Identify which cell holds the provided text, then report its (x, y) central coordinate. 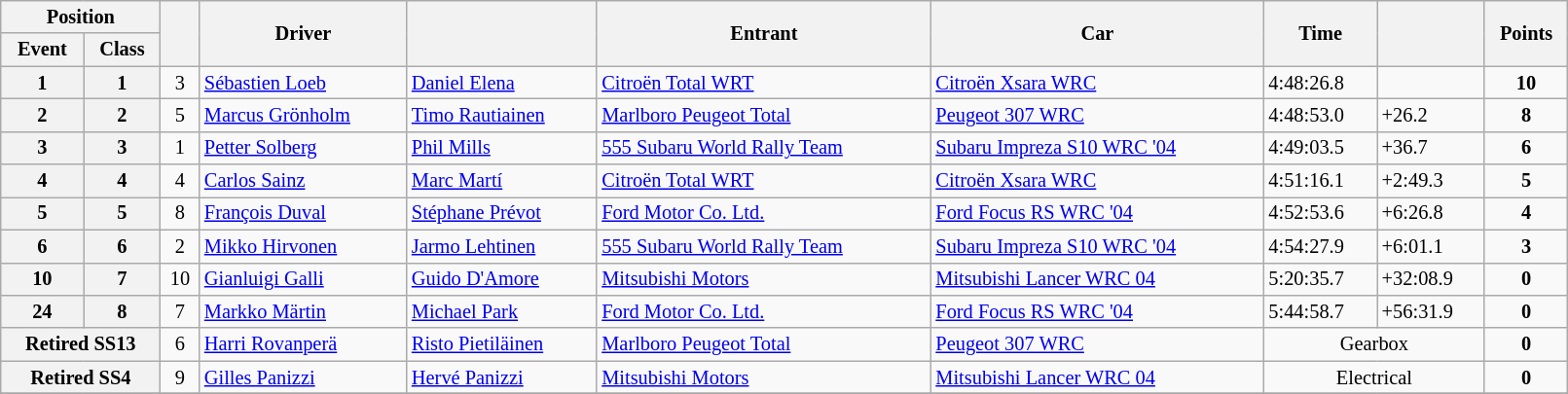
Gilles Panizzi (304, 377)
Car (1097, 33)
Sébastien Loeb (304, 83)
Retired SS13 (81, 344)
Mikko Hirvonen (304, 246)
Stéphane Prévot (502, 213)
+56:31.9 (1431, 311)
Time (1320, 33)
Harri Rovanperä (304, 344)
Gianluigi Galli (304, 279)
5:20:35.7 (1320, 279)
Driver (304, 33)
4:54:27.9 (1320, 246)
Guido D'Amore (502, 279)
Position (81, 17)
4:48:26.8 (1320, 83)
Points (1526, 33)
Jarmo Lehtinen (502, 246)
Petter Solberg (304, 148)
Markko Märtin (304, 311)
Phil Mills (502, 148)
Risto Pietiläinen (502, 344)
4:51:16.1 (1320, 181)
+2:49.3 (1431, 181)
24 (43, 311)
+36.7 (1431, 148)
Gearbox (1374, 344)
+6:26.8 (1431, 213)
+26.2 (1431, 115)
4:52:53.6 (1320, 213)
Event (43, 50)
4:48:53.0 (1320, 115)
4:49:03.5 (1320, 148)
Timo Rautiainen (502, 115)
Class (123, 50)
Daniel Elena (502, 83)
Michael Park (502, 311)
Retired SS4 (81, 377)
Marc Martí (502, 181)
François Duval (304, 213)
Entrant (763, 33)
Marcus Grönholm (304, 115)
Electrical (1374, 377)
9 (180, 377)
+6:01.1 (1431, 246)
Carlos Sainz (304, 181)
5:44:58.7 (1320, 311)
+32:08.9 (1431, 279)
Hervé Panizzi (502, 377)
